From the cell containing the given text, extract its center point as [X, Y] coordinate. 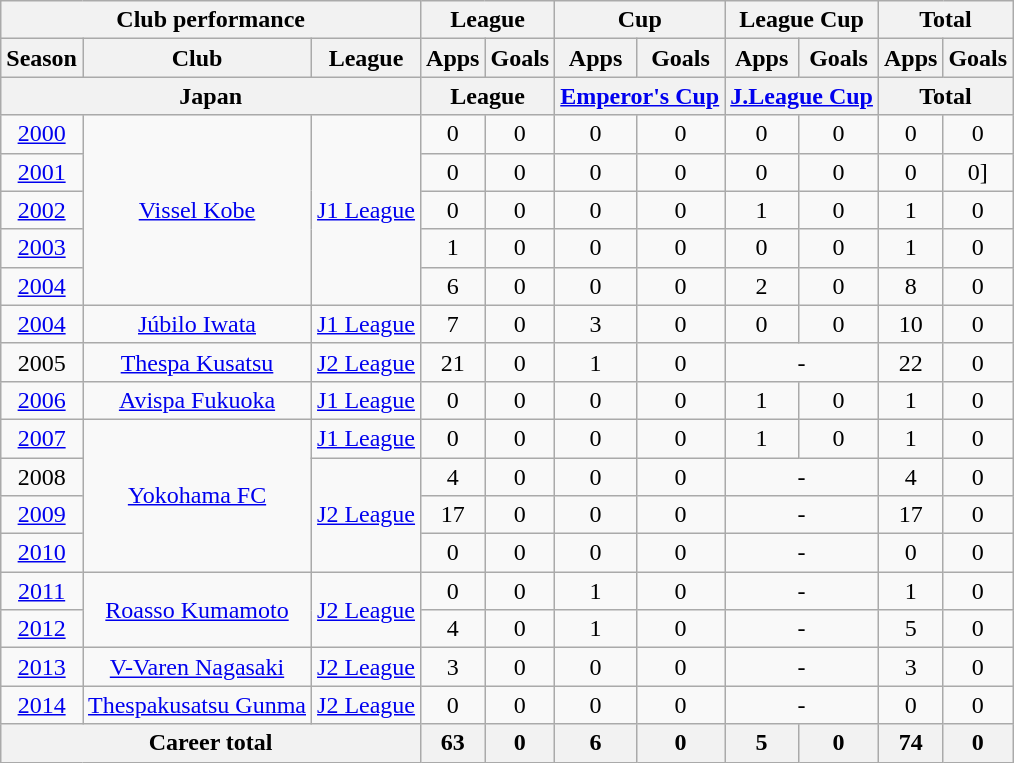
74 [910, 743]
J.League Cup [802, 96]
2006 [42, 400]
2005 [42, 362]
2010 [42, 553]
V-Varen Nagasaki [196, 667]
League Cup [802, 20]
Júbilo Iwata [196, 324]
0] [978, 172]
Thespa Kusatsu [196, 362]
Vissel Kobe [196, 210]
Season [42, 58]
2 [762, 286]
Japan [211, 96]
Club [196, 58]
2012 [42, 629]
2003 [42, 248]
8 [910, 286]
Roasso Kumamoto [196, 610]
Cup [640, 20]
Avispa Fukuoka [196, 400]
22 [910, 362]
2014 [42, 705]
Club performance [211, 20]
63 [453, 743]
2013 [42, 667]
2011 [42, 591]
2001 [42, 172]
2008 [42, 477]
10 [910, 324]
Yokohama FC [196, 495]
7 [453, 324]
2007 [42, 438]
Career total [211, 743]
2009 [42, 515]
2000 [42, 134]
Thespakusatsu Gunma [196, 705]
21 [453, 362]
Emperor's Cup [640, 96]
2002 [42, 210]
